Detect which cell encompasses the target text, then output its [X, Y] center coordinate. 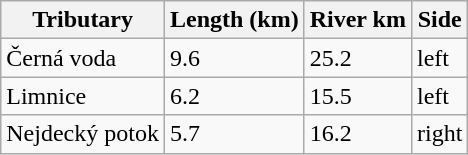
16.2 [358, 134]
5.7 [234, 134]
Limnice [83, 96]
Side [439, 20]
River km [358, 20]
right [439, 134]
Černá voda [83, 58]
25.2 [358, 58]
Nejdecký potok [83, 134]
6.2 [234, 96]
Length (km) [234, 20]
9.6 [234, 58]
Tributary [83, 20]
15.5 [358, 96]
